Provide the (X, Y) coordinate of the cell's center where the given text is located.  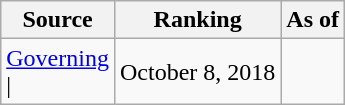
October 8, 2018 (197, 72)
Ranking (197, 20)
As of (313, 20)
Source (58, 20)
Governing| (58, 72)
